Provide the [X, Y] coordinate of the cell's center where the given text is located.  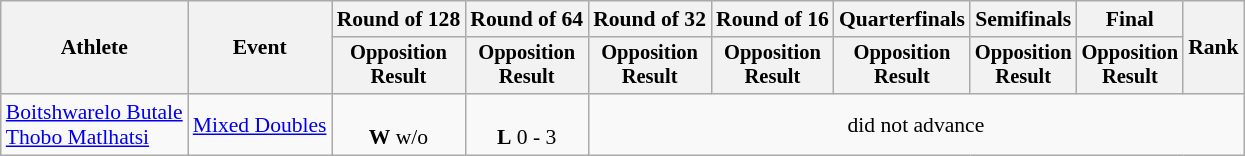
Mixed Doubles [260, 124]
L 0 - 3 [526, 124]
Event [260, 48]
Round of 128 [399, 19]
Rank [1214, 48]
Quarterfinals [902, 19]
Round of 64 [526, 19]
Round of 32 [650, 19]
Athlete [94, 48]
Final [1130, 19]
Boitshwarelo ButaleThobo Matlhatsi [94, 124]
Round of 16 [772, 19]
did not advance [916, 124]
Semifinals [1024, 19]
W w/o [399, 124]
